Locate the cell with the specified text and output its (X, Y) center coordinate. 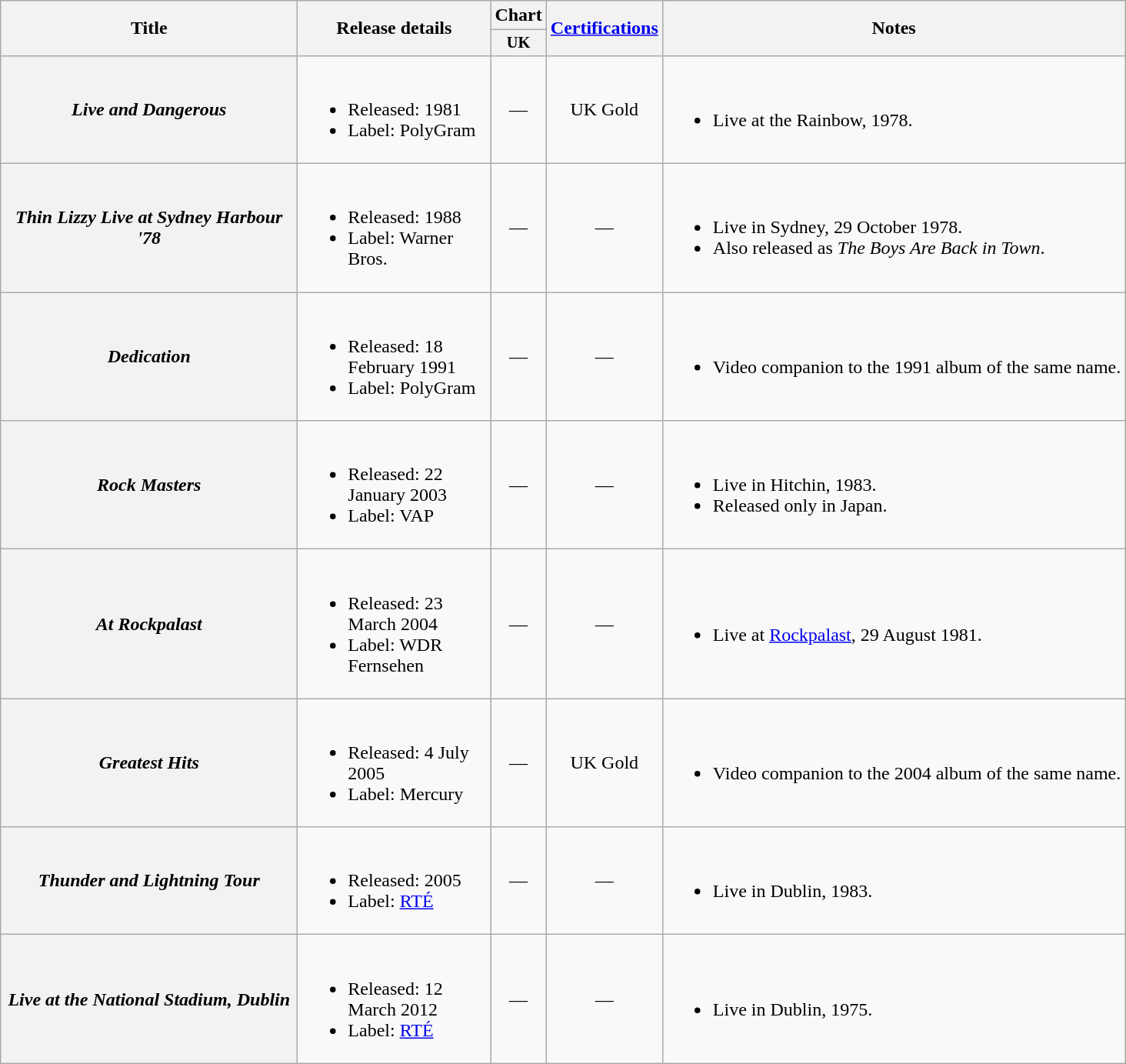
Certifications (605, 28)
Dedication (149, 357)
UK (518, 43)
Live in Hitchin, 1983.Released only in Japan. (894, 485)
Greatest Hits (149, 763)
Released: 23 March 2004Label: WDR Fernsehen (394, 624)
Live in Dublin, 1983. (894, 881)
Released: 2005Label: RTÉ (394, 881)
Live at Rockpalast, 29 August 1981. (894, 624)
Released: 1981Label: PolyGram (394, 109)
Release details (394, 28)
Thin Lizzy Live at Sydney Harbour '78 (149, 228)
Live at the Rainbow, 1978. (894, 109)
Live in Sydney, 29 October 1978.Also released as The Boys Are Back in Town. (894, 228)
Video companion to the 1991 album of the same name. (894, 357)
Notes (894, 28)
Title (149, 28)
At Rockpalast (149, 624)
Live and Dangerous (149, 109)
Released: 4 July 2005Label: Mercury (394, 763)
Chart (518, 15)
Thunder and Lightning Tour (149, 881)
Released: 12 March 2012Label: RTÉ (394, 999)
Live in Dublin, 1975. (894, 999)
Released: 1988Label: Warner Bros. (394, 228)
Live at the National Stadium, Dublin (149, 999)
Rock Masters (149, 485)
Video companion to the 2004 album of the same name. (894, 763)
Released: 22 January 2003Label: VAP (394, 485)
Released: 18 February 1991Label: PolyGram (394, 357)
